Identify which cell holds the provided text, then report its [x, y] central coordinate. 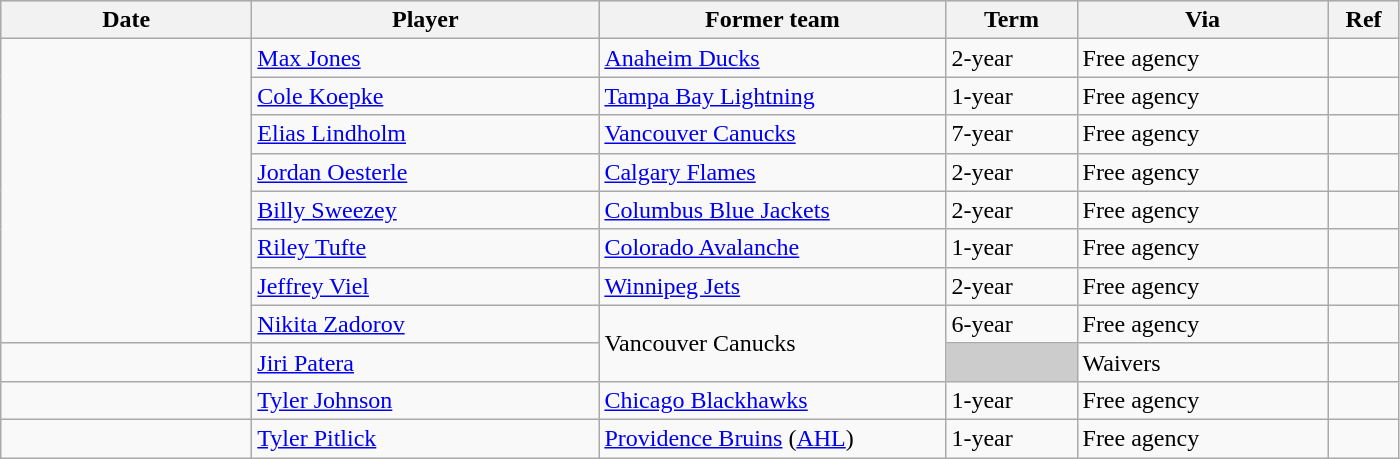
Former team [772, 20]
Nikita Zadorov [426, 324]
Providence Bruins (AHL) [772, 438]
Tyler Johnson [426, 400]
Max Jones [426, 58]
Tyler Pitlick [426, 438]
Player [426, 20]
Jiri Patera [426, 362]
7-year [1012, 134]
Elias Lindholm [426, 134]
Colorado Avalanche [772, 248]
Jordan Oesterle [426, 172]
6-year [1012, 324]
Date [126, 20]
Columbus Blue Jackets [772, 210]
Via [1202, 20]
Jeffrey Viel [426, 286]
Ref [1364, 20]
Chicago Blackhawks [772, 400]
Calgary Flames [772, 172]
Anaheim Ducks [772, 58]
Riley Tufte [426, 248]
Tampa Bay Lightning [772, 96]
Term [1012, 20]
Cole Koepke [426, 96]
Waivers [1202, 362]
Winnipeg Jets [772, 286]
Billy Sweezey [426, 210]
